Extract the [x, y] coordinate from the center of the cell holding the provided text.  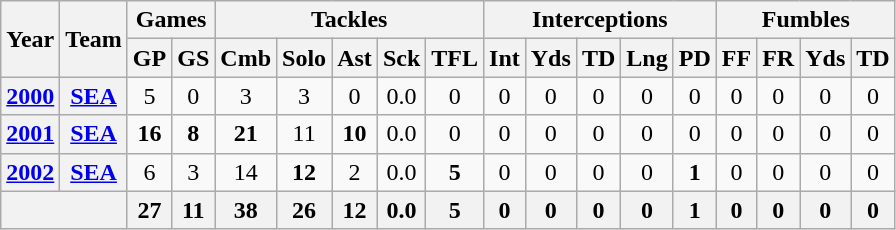
2000 [30, 96]
Games [170, 20]
6 [149, 172]
Tackles [350, 20]
2002 [30, 172]
2 [355, 172]
Team [94, 39]
27 [149, 210]
10 [355, 134]
Fumbles [806, 20]
Interceptions [600, 20]
Cmb [246, 58]
Int [505, 58]
FF [736, 58]
FR [778, 58]
PD [694, 58]
GS [194, 58]
Lng [647, 58]
Sck [401, 58]
21 [246, 134]
GP [149, 58]
Ast [355, 58]
Solo [304, 58]
16 [149, 134]
14 [246, 172]
Year [30, 39]
8 [194, 134]
2001 [30, 134]
TFL [455, 58]
26 [304, 210]
38 [246, 210]
